For the text-containing cell, return its midpoint in (x, y) coordinate format. 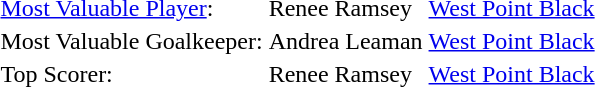
Andrea Leaman (346, 41)
